Scan for the cell matching the given text and deliver its (x, y) coordinate at center. 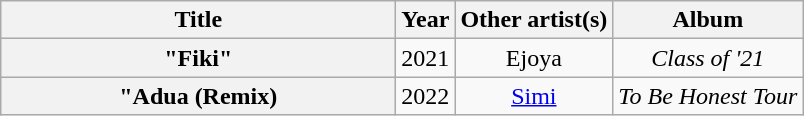
To Be Honest Tour (708, 96)
Title (198, 20)
Year (426, 20)
Other artist(s) (534, 20)
2021 (426, 58)
Simi (534, 96)
"Adua (Remix) (198, 96)
Class of '21 (708, 58)
"Fiki" (198, 58)
2022 (426, 96)
Album (708, 20)
Ejoya (534, 58)
